Search for the cell housing the specified text and yield its [X, Y] center coordinate. 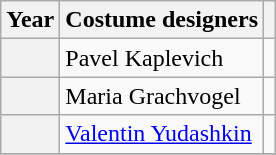
Year [30, 20]
Maria Grachvogel [162, 96]
Pavel Kaplevich [162, 58]
Valentin Yudashkin [162, 134]
Costume designers [162, 20]
